Identify which cell holds the provided text, then report its (x, y) central coordinate. 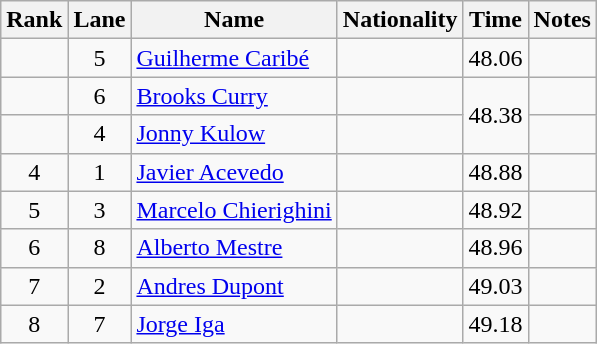
Time (496, 20)
Jonny Kulow (234, 134)
49.18 (496, 324)
48.88 (496, 172)
Nationality (400, 20)
48.92 (496, 210)
Rank (34, 20)
Marcelo Chierighini (234, 210)
1 (100, 172)
Javier Acevedo (234, 172)
Jorge Iga (234, 324)
Brooks Curry (234, 96)
Lane (100, 20)
Alberto Mestre (234, 248)
2 (100, 286)
48.38 (496, 115)
3 (100, 210)
Name (234, 20)
Guilherme Caribé (234, 58)
49.03 (496, 286)
Notes (562, 20)
48.96 (496, 248)
Andres Dupont (234, 286)
48.06 (496, 58)
